Detect which cell encompasses the target text, then output its [X, Y] center coordinate. 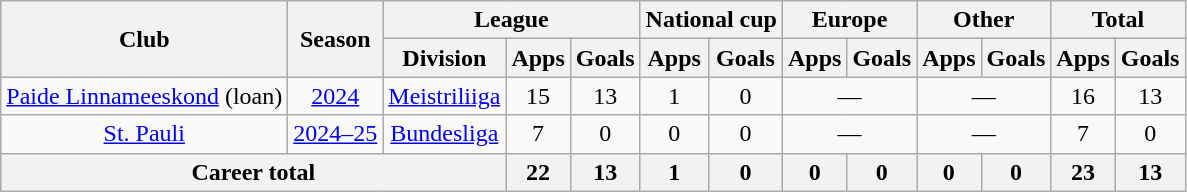
Europe [849, 20]
St. Pauli [144, 134]
Bundesliga [444, 134]
Total [1118, 20]
2024 [336, 96]
Career total [254, 172]
Club [144, 39]
16 [1083, 96]
22 [538, 172]
15 [538, 96]
Paide Linnameeskond (loan) [144, 96]
Meistriliiga [444, 96]
League [512, 20]
National cup [711, 20]
2024–25 [336, 134]
Division [444, 58]
23 [1083, 172]
Season [336, 39]
Other [984, 20]
